From the cell containing the given text, extract its center point as [X, Y] coordinate. 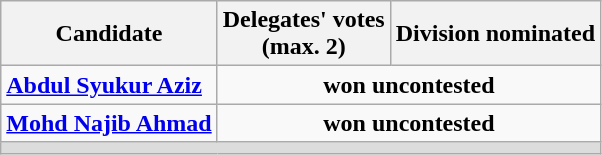
Candidate [109, 34]
Mohd Najib Ahmad [109, 123]
Division nominated [495, 34]
Abdul Syukur Aziz [109, 85]
Delegates' votes(max. 2) [304, 34]
